Scan for the cell matching the given text and deliver its (x, y) coordinate at center. 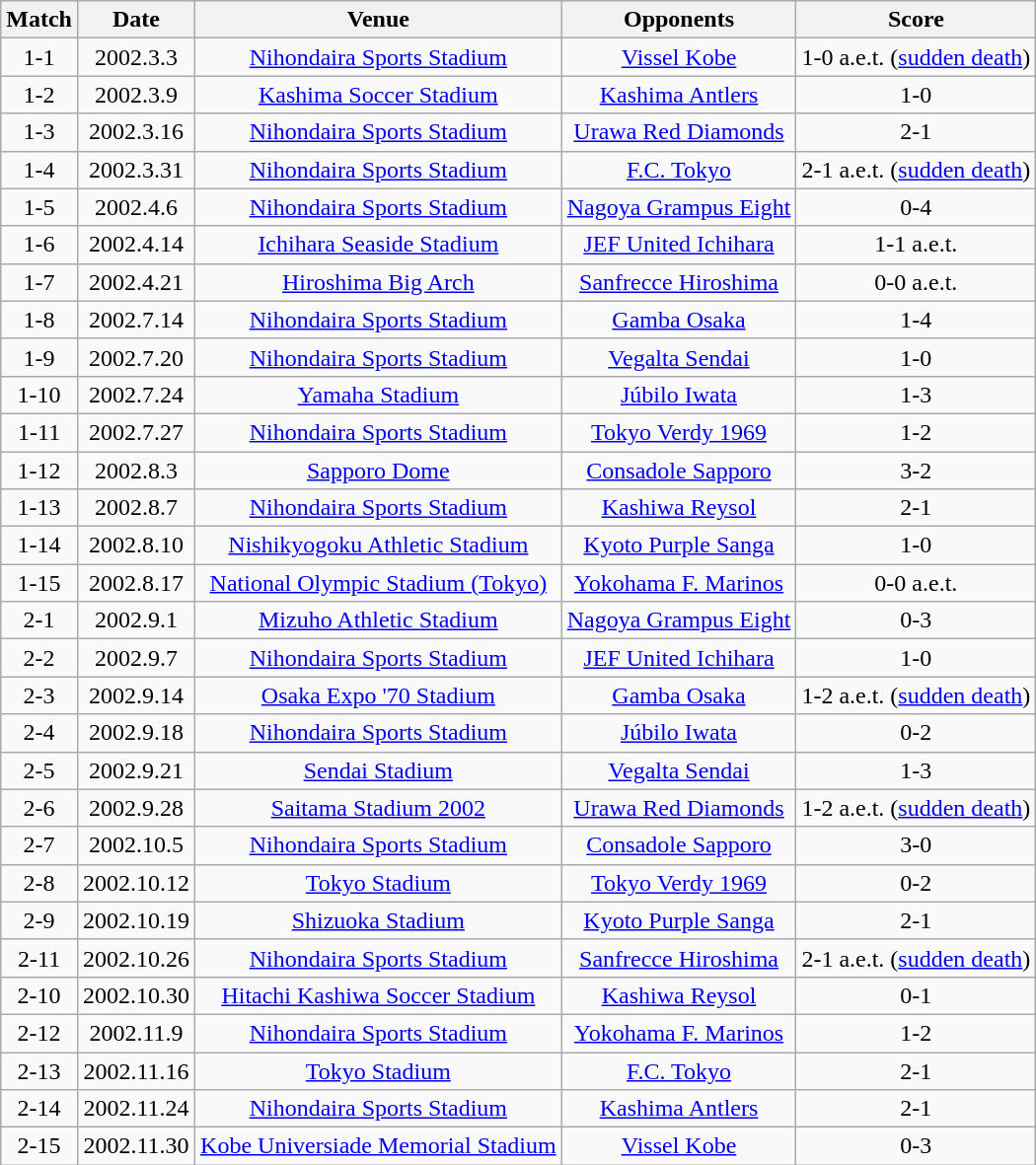
1-1 a.e.t. (916, 245)
Date (136, 20)
1-14 (39, 546)
1-9 (39, 357)
2002.9.1 (136, 620)
2-7 (39, 845)
2-5 (39, 770)
0-1 (916, 995)
2002.11.9 (136, 1033)
2-4 (39, 733)
2-14 (39, 1109)
Nishikyogoku Athletic Stadium (379, 546)
Yamaha Stadium (379, 395)
2002.10.12 (136, 883)
2-9 (39, 920)
1-8 (39, 320)
2002.8.17 (136, 583)
Sendai Stadium (379, 770)
2002.10.5 (136, 845)
2002.7.20 (136, 357)
2-10 (39, 995)
2002.11.30 (136, 1146)
Mizuho Athletic Stadium (379, 620)
1-15 (39, 583)
2002.8.10 (136, 546)
2002.7.14 (136, 320)
1-5 (39, 207)
2-13 (39, 1070)
2-12 (39, 1033)
1-10 (39, 395)
2002.9.18 (136, 733)
2-6 (39, 808)
1-12 (39, 471)
Osaka Expo '70 Stadium (379, 695)
Kobe Universiade Memorial Stadium (379, 1146)
1-13 (39, 508)
Shizuoka Stadium (379, 920)
2002.9.28 (136, 808)
2002.3.16 (136, 132)
Sapporo Dome (379, 471)
2-8 (39, 883)
2002.10.19 (136, 920)
2002.10.26 (136, 958)
2002.7.27 (136, 432)
Hiroshima Big Arch (379, 282)
2-3 (39, 695)
2002.4.6 (136, 207)
2-15 (39, 1146)
2002.8.7 (136, 508)
2002.3.9 (136, 95)
2002.4.14 (136, 245)
1-7 (39, 282)
Saitama Stadium 2002 (379, 808)
2-2 (39, 658)
2002.3.3 (136, 57)
Score (916, 20)
2002.4.21 (136, 282)
National Olympic Stadium (Tokyo) (379, 583)
Kashima Soccer Stadium (379, 95)
2002.9.7 (136, 658)
Hitachi Kashiwa Soccer Stadium (379, 995)
2002.3.31 (136, 170)
Match (39, 20)
2002.7.24 (136, 395)
Ichihara Seaside Stadium (379, 245)
1-0 a.e.t. (sudden death) (916, 57)
2002.11.24 (136, 1109)
3-2 (916, 471)
2002.10.30 (136, 995)
2-11 (39, 958)
3-0 (916, 845)
2002.11.16 (136, 1070)
1-11 (39, 432)
1-1 (39, 57)
2002.8.3 (136, 471)
0-4 (916, 207)
1-6 (39, 245)
2002.9.21 (136, 770)
2002.9.14 (136, 695)
Opponents (679, 20)
Venue (379, 20)
